For the text-containing cell, return its midpoint in (X, Y) coordinate format. 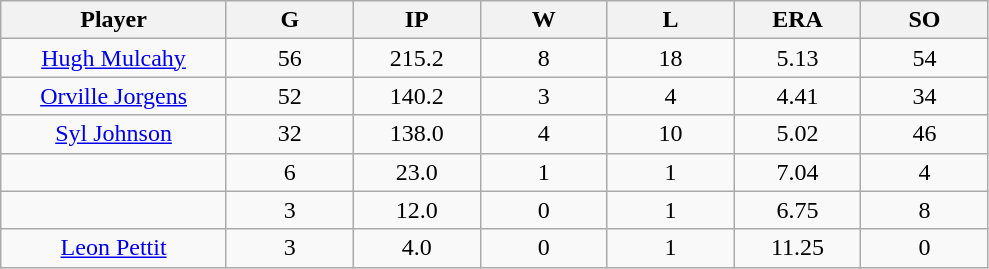
W (544, 20)
52 (290, 96)
23.0 (416, 172)
SO (924, 20)
Leon Pettit (114, 248)
4.0 (416, 248)
12.0 (416, 210)
215.2 (416, 58)
140.2 (416, 96)
L (670, 20)
Syl Johnson (114, 134)
5.02 (798, 134)
Hugh Mulcahy (114, 58)
6.75 (798, 210)
G (290, 20)
56 (290, 58)
18 (670, 58)
7.04 (798, 172)
4.41 (798, 96)
10 (670, 134)
Orville Jorgens (114, 96)
ERA (798, 20)
Player (114, 20)
138.0 (416, 134)
34 (924, 96)
54 (924, 58)
IP (416, 20)
11.25 (798, 248)
32 (290, 134)
6 (290, 172)
46 (924, 134)
5.13 (798, 58)
